Extract the [x, y] coordinate from the center of the cell holding the provided text.  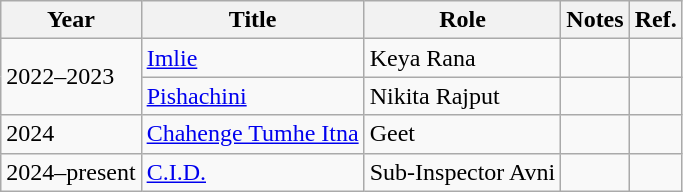
Geet [462, 134]
Role [462, 20]
Notes [595, 20]
Year [71, 20]
2024–present [71, 172]
Title [252, 20]
Pishachini [252, 96]
2024 [71, 134]
C.I.D. [252, 172]
Ref. [656, 20]
Keya Rana [462, 58]
Imlie [252, 58]
Nikita Rajput [462, 96]
Chahenge Tumhe Itna [252, 134]
2022–2023 [71, 77]
Sub-Inspector Avni [462, 172]
